Return [x, y] of the center of cell containing provided text 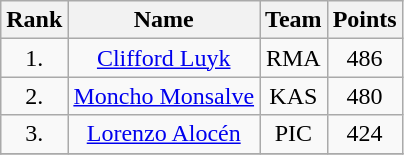
RMA [294, 58]
KAS [294, 96]
2. [34, 96]
424 [364, 134]
Lorenzo Alocén [164, 134]
480 [364, 96]
Clifford Luyk [164, 58]
486 [364, 58]
1. [34, 58]
Name [164, 20]
Rank [34, 20]
Moncho Monsalve [164, 96]
Points [364, 20]
3. [34, 134]
Team [294, 20]
PIC [294, 134]
